Scan for the cell matching the given text and deliver its (X, Y) coordinate at center. 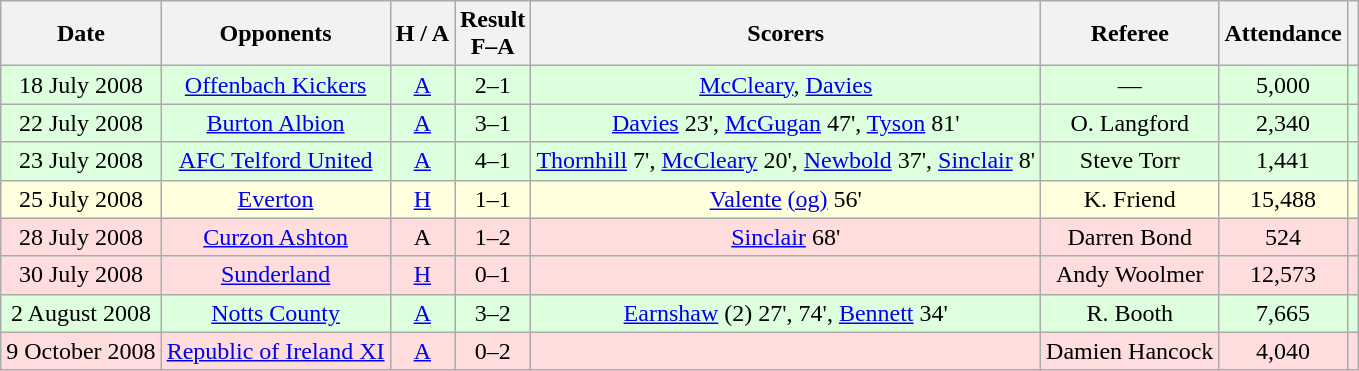
2,340 (1283, 123)
Date (81, 34)
Davies 23', McGugan 47', Tyson 81' (786, 123)
Sinclair 68' (786, 237)
Scorers (786, 34)
30 July 2008 (81, 275)
4–1 (492, 161)
5,000 (1283, 85)
25 July 2008 (81, 199)
Republic of Ireland XI (276, 351)
1–1 (492, 199)
H / A (422, 34)
4,040 (1283, 351)
Andy Woolmer (1130, 275)
Damien Hancock (1130, 351)
28 July 2008 (81, 237)
Curzon Ashton (276, 237)
3–1 (492, 123)
Valente (og) 56' (786, 199)
Earnshaw (2) 27', 74', Bennett 34' (786, 313)
Burton Albion (276, 123)
Notts County (276, 313)
Thornhill 7', McCleary 20', Newbold 37', Sinclair 8' (786, 161)
K. Friend (1130, 199)
Sunderland (276, 275)
18 July 2008 (81, 85)
1,441 (1283, 161)
2–1 (492, 85)
Steve Torr (1130, 161)
— (1130, 85)
3–2 (492, 313)
AFC Telford United (276, 161)
Darren Bond (1130, 237)
Opponents (276, 34)
0–2 (492, 351)
Everton (276, 199)
Attendance (1283, 34)
524 (1283, 237)
ResultF–A (492, 34)
15,488 (1283, 199)
9 October 2008 (81, 351)
R. Booth (1130, 313)
O. Langford (1130, 123)
23 July 2008 (81, 161)
Referee (1130, 34)
7,665 (1283, 313)
McCleary, Davies (786, 85)
1–2 (492, 237)
Offenbach Kickers (276, 85)
12,573 (1283, 275)
0–1 (492, 275)
2 August 2008 (81, 313)
22 July 2008 (81, 123)
